Pinpoint the cell where the given text exists, returning its [x, y] midpoint coordinate. 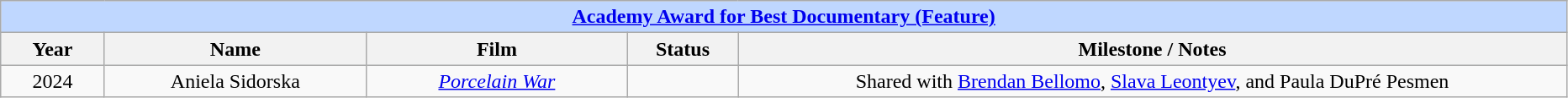
Academy Award for Best Documentary (Feature) [784, 17]
Milestone / Notes [1153, 49]
Shared with Brendan Bellomo, Slava Leontyev, and Paula DuPré Pesmen [1153, 81]
Status [683, 49]
Name [235, 49]
Film [496, 49]
Porcelain War [496, 81]
Aniela Sidorska [235, 81]
2024 [53, 81]
Year [53, 49]
